Extract the [x, y] coordinate from the center of the cell holding the provided text.  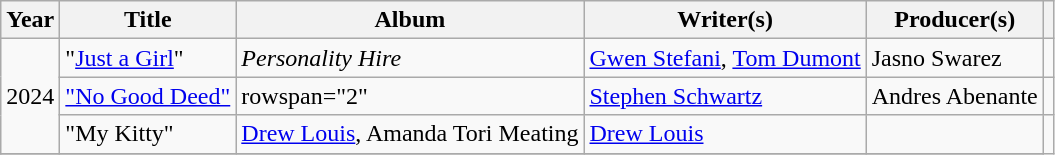
Year [30, 20]
Title [148, 20]
rowspan="2" [410, 96]
Drew Louis [725, 134]
Writer(s) [725, 20]
Jasno Swarez [954, 58]
"No Good Deed" [148, 96]
2024 [30, 96]
"Just a Girl" [148, 58]
"My Kitty" [148, 134]
Drew Louis, Amanda Tori Meating [410, 134]
Stephen Schwartz [725, 96]
Album [410, 20]
Andres Abenante [954, 96]
Producer(s) [954, 20]
Gwen Stefani, Tom Dumont [725, 58]
Personality Hire [410, 58]
